Return (x, y) of the center of cell containing provided text 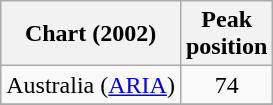
74 (226, 85)
Australia (ARIA) (91, 85)
Chart (2002) (91, 34)
Peakposition (226, 34)
